For the text-containing cell, return its midpoint in [x, y] coordinate format. 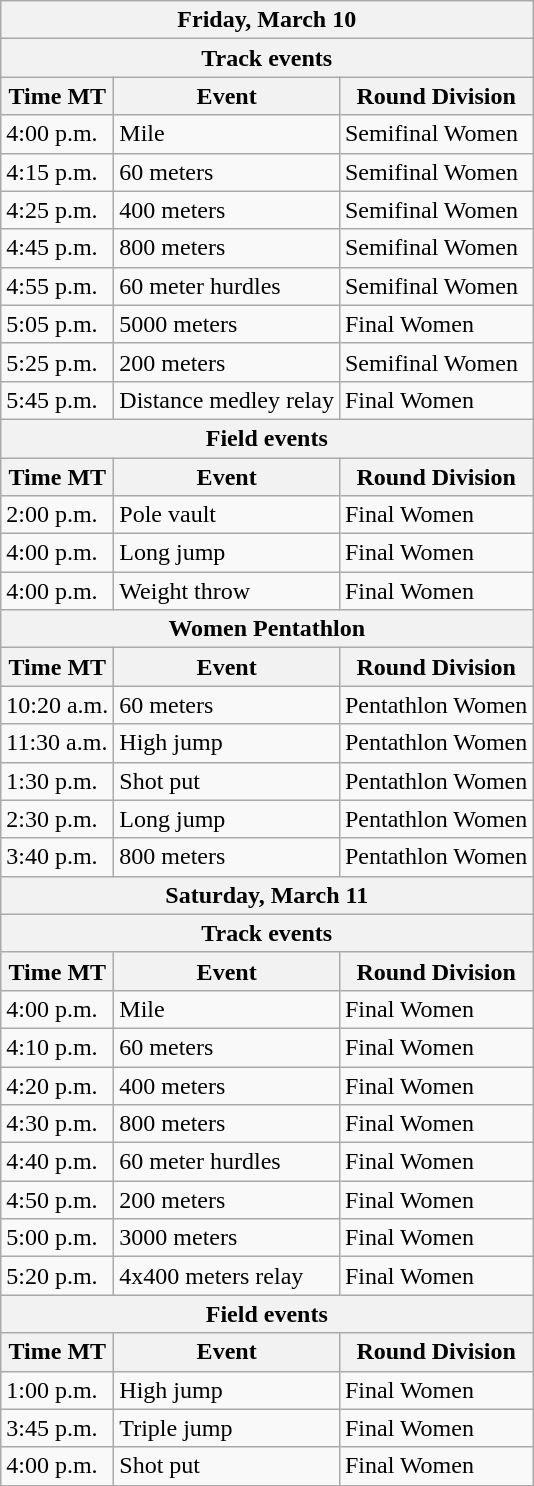
4:40 p.m. [58, 1162]
3:40 p.m. [58, 857]
4x400 meters relay [227, 1276]
4:20 p.m. [58, 1085]
2:30 p.m. [58, 819]
Women Pentathlon [267, 629]
Pole vault [227, 515]
1:00 p.m. [58, 1390]
4:50 p.m. [58, 1200]
4:45 p.m. [58, 248]
3:45 p.m. [58, 1428]
Triple jump [227, 1428]
11:30 a.m. [58, 743]
5:20 p.m. [58, 1276]
5:05 p.m. [58, 324]
Friday, March 10 [267, 20]
4:25 p.m. [58, 210]
10:20 a.m. [58, 705]
4:30 p.m. [58, 1124]
3000 meters [227, 1238]
5000 meters [227, 324]
1:30 p.m. [58, 781]
5:25 p.m. [58, 362]
2:00 p.m. [58, 515]
Weight throw [227, 591]
4:15 p.m. [58, 172]
Distance medley relay [227, 400]
5:00 p.m. [58, 1238]
5:45 p.m. [58, 400]
Saturday, March 11 [267, 895]
4:55 p.m. [58, 286]
4:10 p.m. [58, 1047]
